Identify which cell holds the provided text, then report its (x, y) central coordinate. 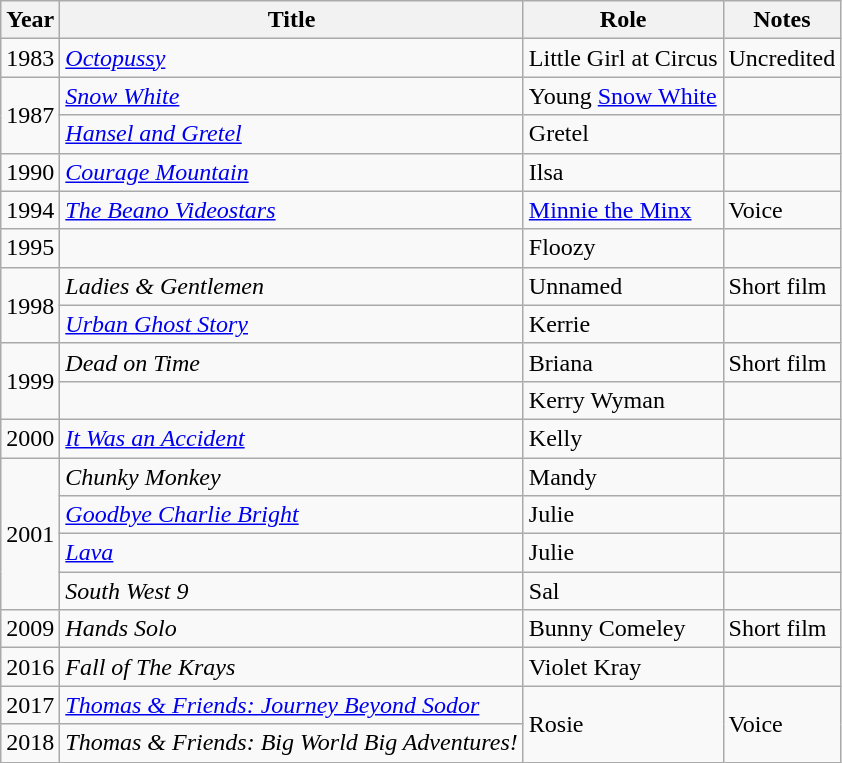
2001 (30, 534)
Ilsa (623, 172)
Ladies & Gentlemen (292, 286)
Briana (623, 362)
2016 (30, 667)
1983 (30, 58)
Octopussy (292, 58)
1999 (30, 381)
Title (292, 20)
Fall of The Krays (292, 667)
Young Snow White (623, 96)
Lava (292, 553)
Chunky Monkey (292, 477)
2017 (30, 705)
Courage Mountain (292, 172)
Hands Solo (292, 629)
The Beano Videostars (292, 210)
2000 (30, 438)
Role (623, 20)
2009 (30, 629)
South West 9 (292, 591)
Year (30, 20)
Kerry Wyman (623, 400)
Thomas & Friends: Big World Big Adventures! (292, 743)
Dead on Time (292, 362)
Snow White (292, 96)
Unnamed (623, 286)
Rosie (623, 724)
2018 (30, 743)
1994 (30, 210)
1995 (30, 248)
Urban Ghost Story (292, 324)
Floozy (623, 248)
Bunny Comeley (623, 629)
Uncredited (782, 58)
Violet Kray (623, 667)
Little Girl at Circus (623, 58)
1990 (30, 172)
Sal (623, 591)
1987 (30, 115)
Notes (782, 20)
Hansel and Gretel (292, 134)
It Was an Accident (292, 438)
1998 (30, 305)
Gretel (623, 134)
Goodbye Charlie Bright (292, 515)
Mandy (623, 477)
Thomas & Friends: Journey Beyond Sodor (292, 705)
Minnie the Minx (623, 210)
Kerrie (623, 324)
Kelly (623, 438)
